From the cell containing the given text, extract its center point as (x, y) coordinate. 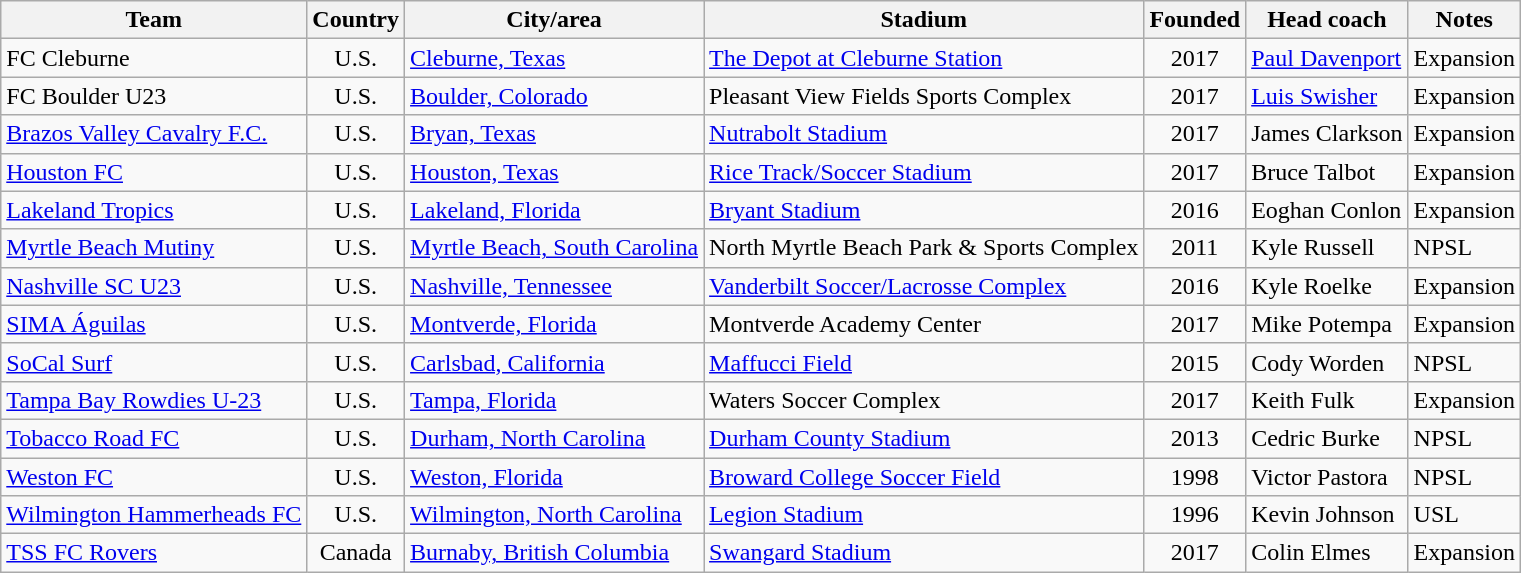
Nashville, Tennessee (554, 286)
Canada (356, 553)
1996 (1195, 515)
Weston, Florida (554, 477)
Burnaby, British Columbia (554, 553)
Stadium (924, 20)
Rice Track/Soccer Stadium (924, 172)
Montverde, Florida (554, 324)
Tampa Bay Rowdies U-23 (154, 400)
USL (1464, 515)
Cleburne, Texas (554, 58)
TSS FC Rovers (154, 553)
Cedric Burke (1327, 438)
SIMA Águilas (154, 324)
Lakeland Tropics (154, 210)
Bryan, Texas (554, 134)
Cody Worden (1327, 362)
Founded (1195, 20)
Boulder, Colorado (554, 96)
Maffucci Field (924, 362)
Houston FC (154, 172)
Victor Pastora (1327, 477)
1998 (1195, 477)
North Myrtle Beach Park & Sports Complex (924, 248)
Montverde Academy Center (924, 324)
Country (356, 20)
2011 (1195, 248)
Legion Stadium (924, 515)
Weston FC (154, 477)
Brazos Valley Cavalry F.C. (154, 134)
FC Boulder U23 (154, 96)
Wilmington, North Carolina (554, 515)
Head coach (1327, 20)
Eoghan Conlon (1327, 210)
James Clarkson (1327, 134)
Luis Swisher (1327, 96)
Nutrabolt Stadium (924, 134)
Pleasant View Fields Sports Complex (924, 96)
Waters Soccer Complex (924, 400)
Colin Elmes (1327, 553)
Tobacco Road FC (154, 438)
Bruce Talbot (1327, 172)
Bryant Stadium (924, 210)
Durham, North Carolina (554, 438)
Nashville SC U23 (154, 286)
Tampa, Florida (554, 400)
Swangard Stadium (924, 553)
2015 (1195, 362)
Paul Davenport (1327, 58)
Kyle Roelke (1327, 286)
Wilmington Hammerheads FC (154, 515)
Broward College Soccer Field (924, 477)
The Depot at Cleburne Station (924, 58)
Lakeland, Florida (554, 210)
Team (154, 20)
2013 (1195, 438)
Carlsbad, California (554, 362)
SoCal Surf (154, 362)
Mike Potempa (1327, 324)
Vanderbilt Soccer/Lacrosse Complex (924, 286)
Keith Fulk (1327, 400)
Myrtle Beach, South Carolina (554, 248)
FC Cleburne (154, 58)
Myrtle Beach Mutiny (154, 248)
Kyle Russell (1327, 248)
City/area (554, 20)
Durham County Stadium (924, 438)
Notes (1464, 20)
Houston, Texas (554, 172)
Kevin Johnson (1327, 515)
